Return the [X, Y] coordinate for the center point of the cell that contains the specified text.  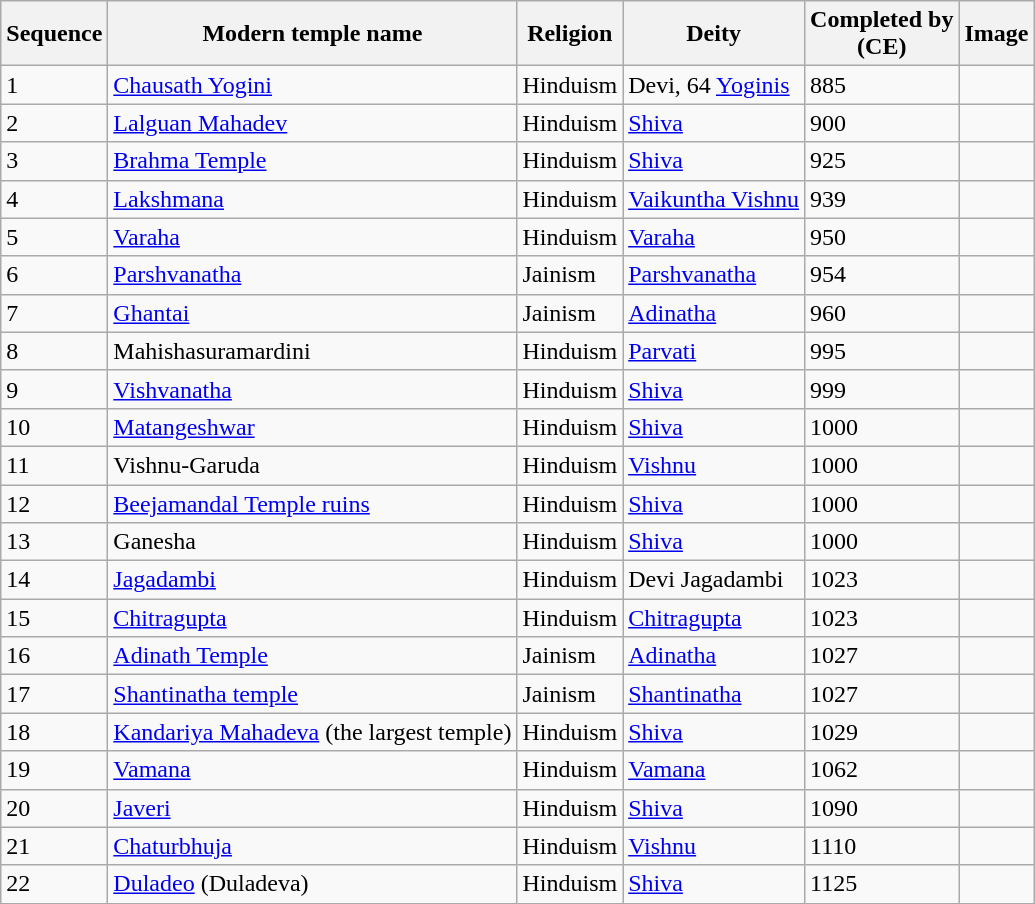
18 [54, 732]
Brahma Temple [312, 161]
10 [54, 427]
16 [54, 656]
Jagadambi [312, 580]
Shantinatha temple [312, 694]
11 [54, 465]
12 [54, 503]
2 [54, 123]
Chausath Yogini [312, 85]
Kandariya Mahadeva (the largest temple) [312, 732]
Shantinatha [714, 694]
13 [54, 542]
Deity [714, 34]
Vaikuntha Vishnu [714, 199]
Adinath Temple [312, 656]
995 [882, 351]
Devi Jagadambi [714, 580]
Ghantai [312, 313]
999 [882, 389]
Chaturbhuja [312, 846]
Image [996, 34]
Religion [570, 34]
Lalguan Mahadev [312, 123]
954 [882, 275]
1110 [882, 846]
6 [54, 275]
Duladeo (Duladeva) [312, 884]
17 [54, 694]
1 [54, 85]
9 [54, 389]
21 [54, 846]
885 [882, 85]
Parvati [714, 351]
Vishvanatha [312, 389]
Matangeshwar [312, 427]
Sequence [54, 34]
1125 [882, 884]
20 [54, 808]
15 [54, 618]
Ganesha [312, 542]
Mahishasuramardini [312, 351]
Javeri [312, 808]
Vishnu-Garuda [312, 465]
5 [54, 237]
1090 [882, 808]
4 [54, 199]
22 [54, 884]
939 [882, 199]
14 [54, 580]
1029 [882, 732]
900 [882, 123]
7 [54, 313]
1062 [882, 770]
Modern temple name [312, 34]
Lakshmana [312, 199]
925 [882, 161]
Beejamandal Temple ruins [312, 503]
960 [882, 313]
19 [54, 770]
Devi, 64 Yoginis [714, 85]
950 [882, 237]
3 [54, 161]
8 [54, 351]
Completed by(CE) [882, 34]
